Extract the (X, Y) coordinate from the center of the cell holding the provided text.  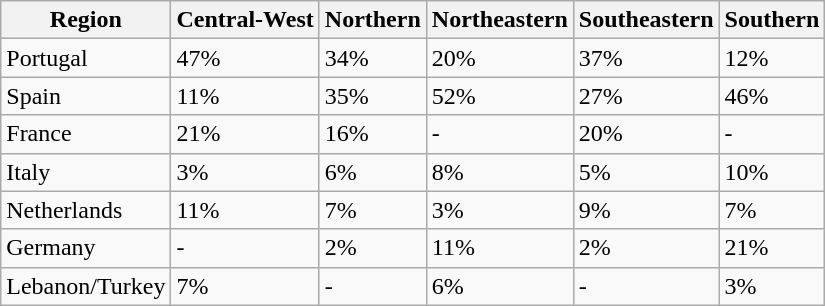
9% (646, 210)
27% (646, 96)
37% (646, 58)
Netherlands (86, 210)
Region (86, 20)
Central-West (245, 20)
16% (372, 134)
Portugal (86, 58)
35% (372, 96)
Northern (372, 20)
5% (646, 172)
Germany (86, 248)
Northeastern (500, 20)
47% (245, 58)
10% (772, 172)
Lebanon/Turkey (86, 286)
12% (772, 58)
34% (372, 58)
Southeastern (646, 20)
52% (500, 96)
Southern (772, 20)
8% (500, 172)
France (86, 134)
Italy (86, 172)
46% (772, 96)
Spain (86, 96)
